Determine the [x, y] coordinate at the center of the cell enclosing the given text.  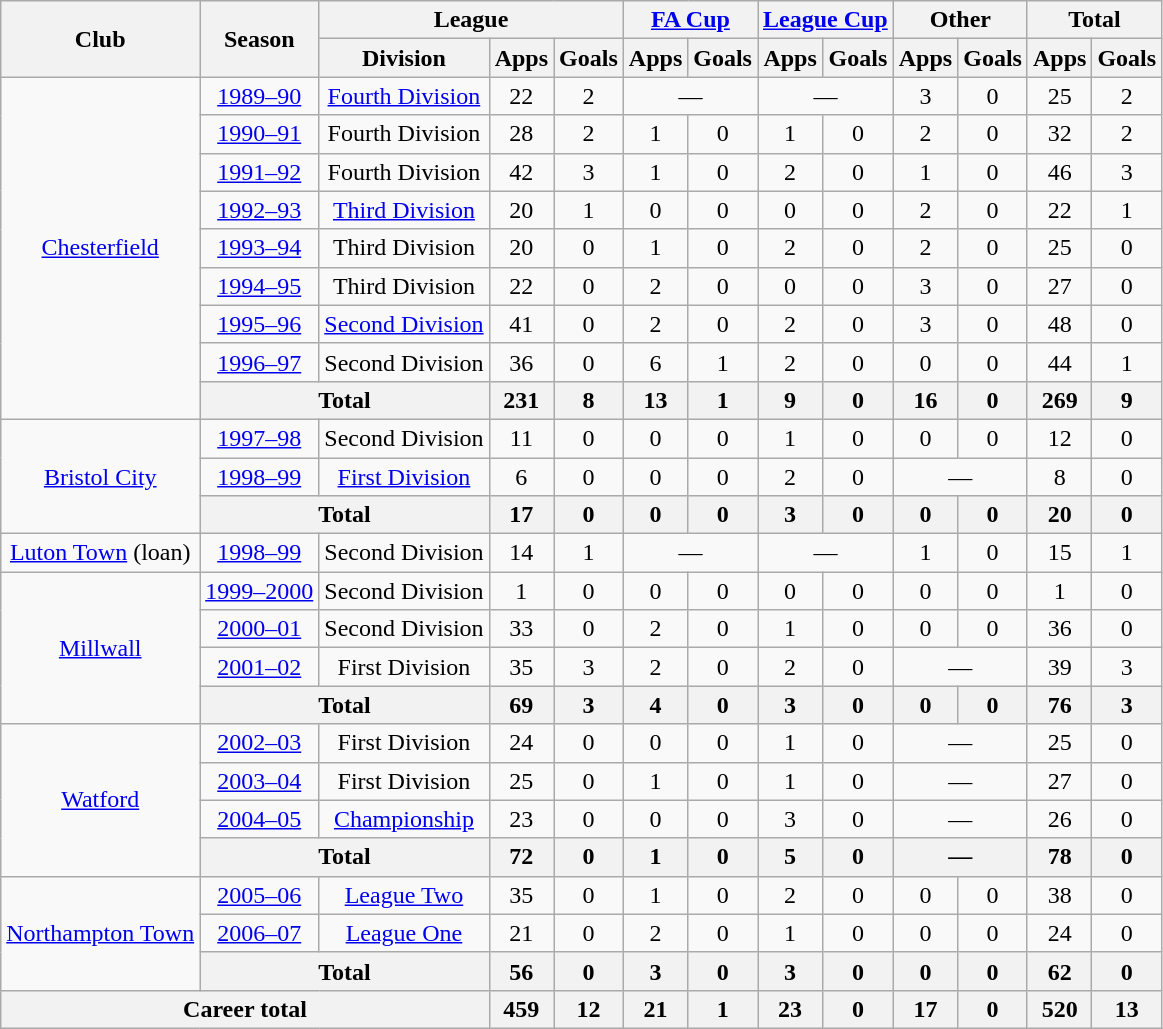
2006–07 [260, 933]
46 [1059, 172]
Career total [245, 1009]
1999–2000 [260, 591]
2001–02 [260, 667]
1990–91 [260, 134]
Northampton Town [100, 933]
56 [521, 971]
1993–94 [260, 248]
1991–92 [260, 172]
League Two [404, 895]
76 [1059, 705]
1992–93 [260, 210]
League One [404, 933]
231 [521, 400]
League [472, 20]
42 [521, 172]
15 [1059, 553]
78 [1059, 857]
2003–04 [260, 781]
16 [925, 400]
Division [404, 58]
1994–95 [260, 286]
Bristol City [100, 476]
2000–01 [260, 629]
72 [521, 857]
2005–06 [260, 895]
520 [1059, 1009]
39 [1059, 667]
38 [1059, 895]
269 [1059, 400]
Club [100, 39]
2002–03 [260, 743]
1995–96 [260, 324]
League Cup [826, 20]
Luton Town (loan) [100, 553]
Chesterfield [100, 248]
2004–05 [260, 819]
Other [960, 20]
11 [521, 438]
Millwall [100, 648]
41 [521, 324]
14 [521, 553]
Watford [100, 800]
5 [790, 857]
48 [1059, 324]
4 [655, 705]
1989–90 [260, 96]
33 [521, 629]
62 [1059, 971]
44 [1059, 362]
69 [521, 705]
459 [521, 1009]
32 [1059, 134]
1996–97 [260, 362]
1997–98 [260, 438]
28 [521, 134]
Season [260, 39]
Championship [404, 819]
FA Cup [690, 20]
26 [1059, 819]
